Output the [X, Y] coordinate of the center of the cell containing the given text.  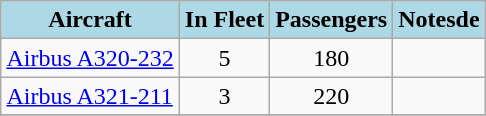
5 [224, 58]
Airbus A321-211 [90, 96]
3 [224, 96]
Passengers [332, 20]
Notesde [439, 20]
In Fleet [224, 20]
180 [332, 58]
220 [332, 96]
Aircraft [90, 20]
Airbus A320-232 [90, 58]
